Identify which cell holds the provided text, then report its [x, y] central coordinate. 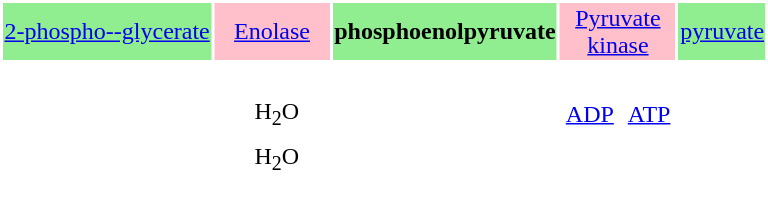
2-phospho--glycerate [107, 32]
ATP [648, 114]
pyruvate [722, 32]
ADP [590, 114]
phosphoenolpyruvate [445, 32]
Enolase [272, 32]
Pyruvate kinase [618, 32]
